Determine the (X, Y) coordinate at the center of the cell enclosing the given text.  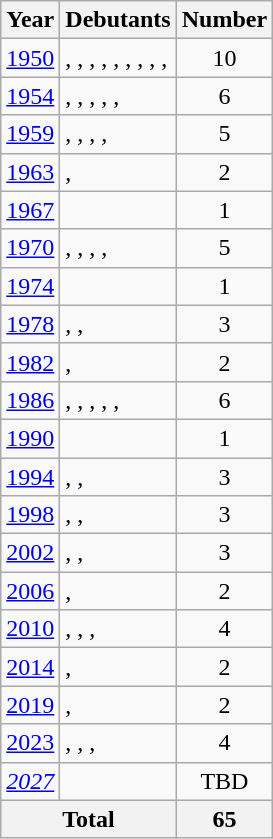
Number (224, 20)
2006 (30, 591)
Total (88, 819)
2002 (30, 553)
2010 (30, 629)
10 (224, 58)
1974 (30, 286)
1959 (30, 134)
1990 (30, 438)
2014 (30, 667)
2027 (30, 781)
65 (224, 819)
1998 (30, 515)
2019 (30, 705)
1954 (30, 96)
1994 (30, 477)
1963 (30, 172)
1986 (30, 400)
1978 (30, 324)
TBD (224, 781)
1950 (30, 58)
, , , , , , , , , (118, 58)
Debutants (118, 20)
1967 (30, 210)
2023 (30, 743)
Year (30, 20)
1982 (30, 362)
1970 (30, 248)
